Output the [x, y] coordinate of the center of the cell containing the given text.  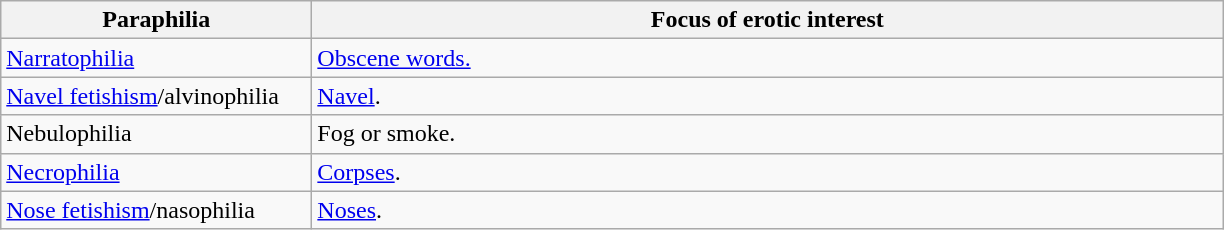
Necrophilia [156, 172]
Corpses. [768, 172]
Focus of erotic interest [768, 20]
Obscene words. [768, 58]
Nebulophilia [156, 134]
Fog or smoke. [768, 134]
Nose fetishism/nasophilia [156, 210]
Navel. [768, 96]
Noses. [768, 210]
Paraphilia [156, 20]
Navel fetishism/alvinophilia [156, 96]
Narratophilia [156, 58]
